Return the (X, Y) coordinate for the center point of the cell that contains the specified text.  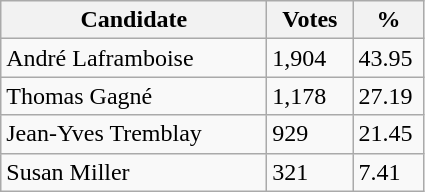
André Laframboise (134, 58)
% (388, 20)
27.19 (388, 96)
43.95 (388, 58)
1,178 (310, 96)
Susan Miller (134, 172)
Votes (310, 20)
21.45 (388, 134)
Candidate (134, 20)
Jean-Yves Tremblay (134, 134)
7.41 (388, 172)
Thomas Gagné (134, 96)
321 (310, 172)
929 (310, 134)
1,904 (310, 58)
